Detect which cell encompasses the target text, then output its (x, y) center coordinate. 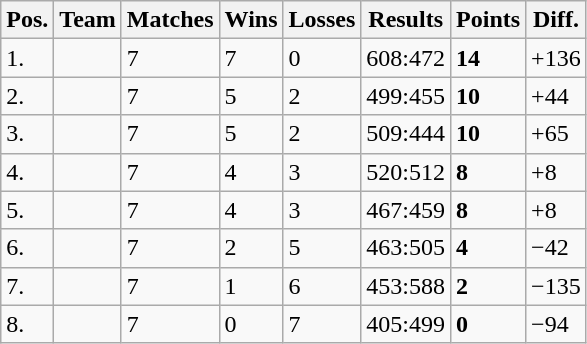
Diff. (556, 20)
520:512 (406, 172)
6 (322, 286)
Team (88, 20)
Wins (251, 20)
608:472 (406, 58)
1. (28, 58)
Results (406, 20)
Losses (322, 20)
−94 (556, 324)
499:455 (406, 96)
+44 (556, 96)
5. (28, 210)
−135 (556, 286)
3. (28, 134)
Matches (170, 20)
467:459 (406, 210)
+136 (556, 58)
509:444 (406, 134)
6. (28, 248)
453:588 (406, 286)
405:499 (406, 324)
+65 (556, 134)
−42 (556, 248)
1 (251, 286)
4. (28, 172)
463:505 (406, 248)
7. (28, 286)
2. (28, 96)
Points (488, 20)
Pos. (28, 20)
8. (28, 324)
14 (488, 58)
